From the cell containing the given text, extract its center point as [X, Y] coordinate. 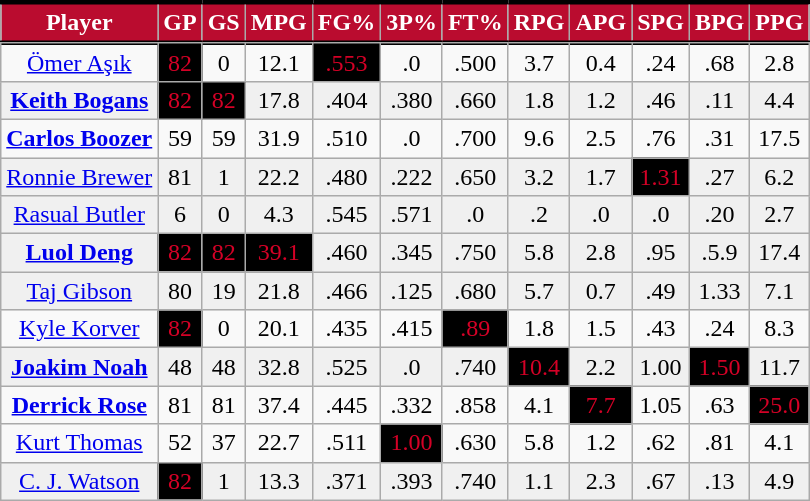
.525 [346, 367]
17.5 [780, 138]
.371 [346, 481]
19 [224, 291]
.393 [412, 481]
.81 [719, 443]
2.3 [601, 481]
MPG [278, 22]
.553 [346, 62]
.68 [719, 62]
.13 [719, 481]
Taj Gibson [80, 291]
10.4 [539, 367]
Joakim Noah [80, 367]
1.50 [719, 367]
2.5 [601, 138]
6 [180, 215]
.511 [346, 443]
39.1 [278, 253]
GS [224, 22]
.332 [412, 405]
32.8 [278, 367]
0.4 [601, 62]
1.1 [539, 481]
3.7 [539, 62]
2.7 [780, 215]
.89 [475, 329]
.750 [475, 253]
.63 [719, 405]
Luol Deng [80, 253]
11.7 [780, 367]
Ronnie Brewer [80, 177]
Kurt Thomas [80, 443]
PPG [780, 22]
37.4 [278, 405]
8.3 [780, 329]
.660 [475, 100]
80 [180, 291]
.5.9 [719, 253]
31.9 [278, 138]
.125 [412, 291]
9.6 [539, 138]
22.7 [278, 443]
1.31 [661, 177]
1.05 [661, 405]
6.2 [780, 177]
APG [601, 22]
FG% [346, 22]
.680 [475, 291]
25.0 [780, 405]
37 [224, 443]
.858 [475, 405]
13.3 [278, 481]
.510 [346, 138]
17.8 [278, 100]
.380 [412, 100]
Ömer Aşık [80, 62]
4.9 [780, 481]
.571 [412, 215]
21.8 [278, 291]
Keith Bogans [80, 100]
.460 [346, 253]
GP [180, 22]
Derrick Rose [80, 405]
FT% [475, 22]
.62 [661, 443]
.500 [475, 62]
Player [80, 22]
.67 [661, 481]
.222 [412, 177]
.445 [346, 405]
.630 [475, 443]
7.1 [780, 291]
1.5 [601, 329]
.650 [475, 177]
.415 [412, 329]
SPG [661, 22]
0.7 [601, 291]
.11 [719, 100]
.466 [346, 291]
.345 [412, 253]
.27 [719, 177]
2.2 [601, 367]
BPG [719, 22]
RPG [539, 22]
Kyle Korver [80, 329]
5.7 [539, 291]
.2 [539, 215]
1.33 [719, 291]
.20 [719, 215]
.545 [346, 215]
C. J. Watson [80, 481]
17.4 [780, 253]
4.3 [278, 215]
3.2 [539, 177]
.95 [661, 253]
22.2 [278, 177]
.480 [346, 177]
4.4 [780, 100]
3P% [412, 22]
.49 [661, 291]
.76 [661, 138]
7.7 [601, 405]
20.1 [278, 329]
Rasual Butler [80, 215]
.31 [719, 138]
.700 [475, 138]
.43 [661, 329]
.404 [346, 100]
Carlos Boozer [80, 138]
.46 [661, 100]
.435 [346, 329]
52 [180, 443]
1.7 [601, 177]
12.1 [278, 62]
